Provide the (x, y) coordinate of the cell's center where the given text is located.  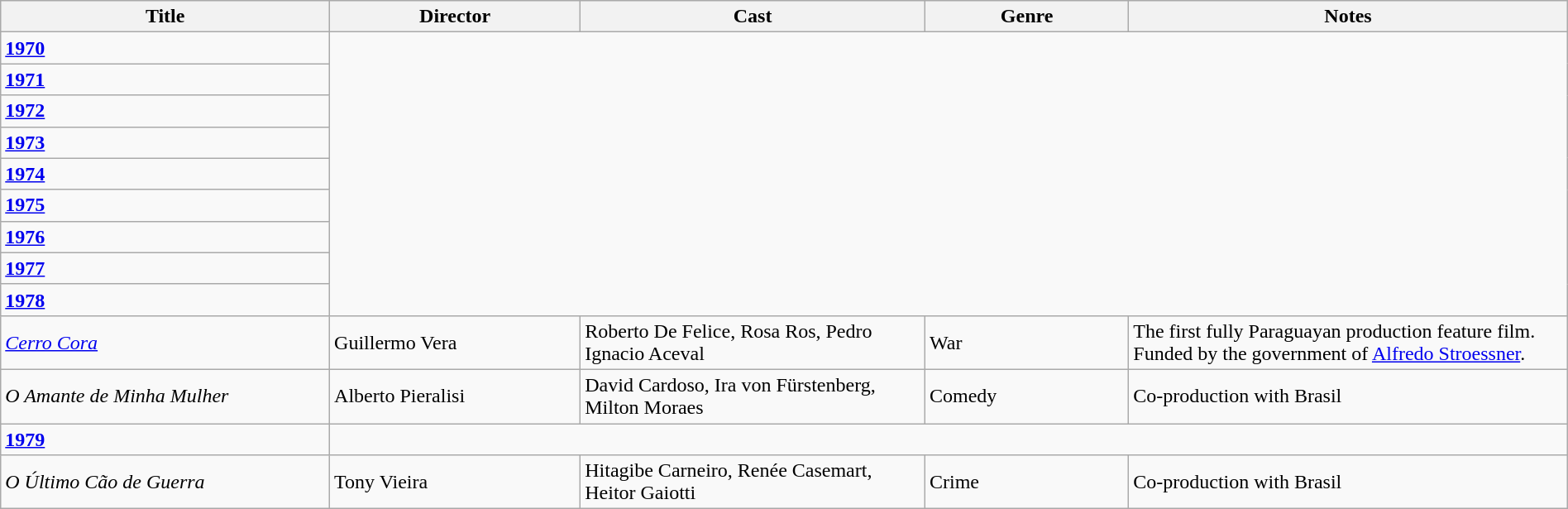
War (1026, 343)
Crime (1026, 482)
Cast (753, 17)
Guillermo Vera (455, 343)
Comedy (1026, 396)
The first fully Paraguayan production feature film. Funded by the government of Alfredo Stroessner. (1348, 343)
1973 (165, 142)
Genre (1026, 17)
Tony Vieira (455, 482)
David Cardoso, Ira von Fürstenberg, Milton Moraes (753, 396)
Director (455, 17)
Hitagibe Carneiro, Renée Casemart, Heitor Gaiotti (753, 482)
1976 (165, 237)
O Último Cão de Guerra (165, 482)
1972 (165, 111)
Roberto De Felice, Rosa Ros, Pedro Ignacio Aceval (753, 343)
Notes (1348, 17)
1978 (165, 300)
1979 (165, 439)
1970 (165, 48)
1971 (165, 79)
O Amante de Minha Mulher (165, 396)
Title (165, 17)
1977 (165, 268)
1975 (165, 205)
Alberto Pieralisi (455, 396)
Cerro Cora (165, 343)
1974 (165, 174)
